Search for the cell housing the specified text and yield its [X, Y] center coordinate. 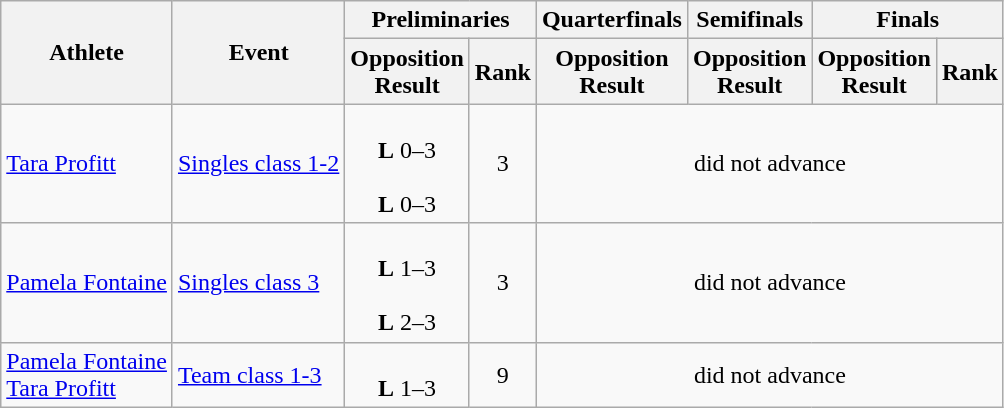
Pamela FontaineTara Profitt [87, 374]
Tara Profitt [87, 164]
L 1–3 [407, 374]
L 0–3L 0–3 [407, 164]
Team class 1-3 [258, 374]
Singles class 1-2 [258, 164]
Athlete [87, 52]
Event [258, 52]
Quarterfinals [612, 20]
L 1–3L 2–3 [407, 282]
Pamela Fontaine [87, 282]
Finals [908, 20]
Singles class 3 [258, 282]
9 [502, 374]
Preliminaries [441, 20]
Semifinals [749, 20]
